Extract the [X, Y] coordinate from the center of the cell holding the provided text.  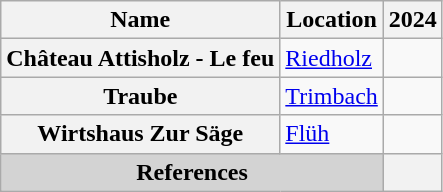
Trimbach [332, 96]
Traube [140, 96]
Name [140, 20]
Wirtshaus Zur Säge [140, 134]
References [192, 172]
Riedholz [332, 58]
2024 [412, 20]
Château Attisholz - Le feu [140, 58]
Flüh [332, 134]
Location [332, 20]
